Detect which cell encompasses the target text, then output its [x, y] center coordinate. 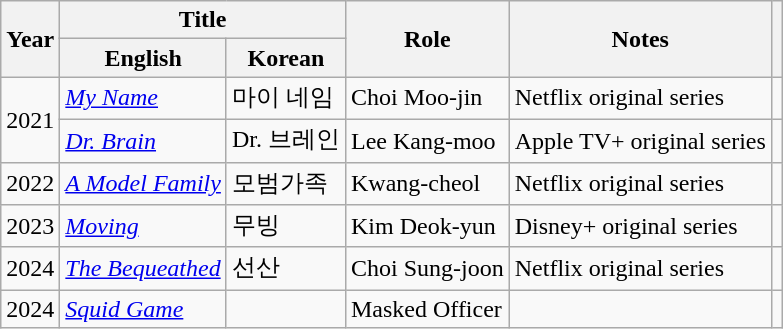
Year [30, 39]
Title [203, 20]
Dr. 브레인 [286, 140]
Apple TV+ original series [640, 140]
Choi Sung-joon [427, 268]
Notes [640, 39]
Kim Deok-yun [427, 226]
무빙 [286, 226]
2021 [30, 120]
2022 [30, 184]
Choi Moo-jin [427, 98]
A Model Family [144, 184]
Korean [286, 58]
Masked Officer [427, 309]
Dr. Brain [144, 140]
English [144, 58]
Disney+ original series [640, 226]
모범가족 [286, 184]
My Name [144, 98]
Moving [144, 226]
선산 [286, 268]
Role [427, 39]
Squid Game [144, 309]
Lee Kang-moo [427, 140]
2023 [30, 226]
The Bequeathed [144, 268]
마이 네임 [286, 98]
Kwang-cheol [427, 184]
